Extract the [X, Y] coordinate from the center of the cell holding the provided text.  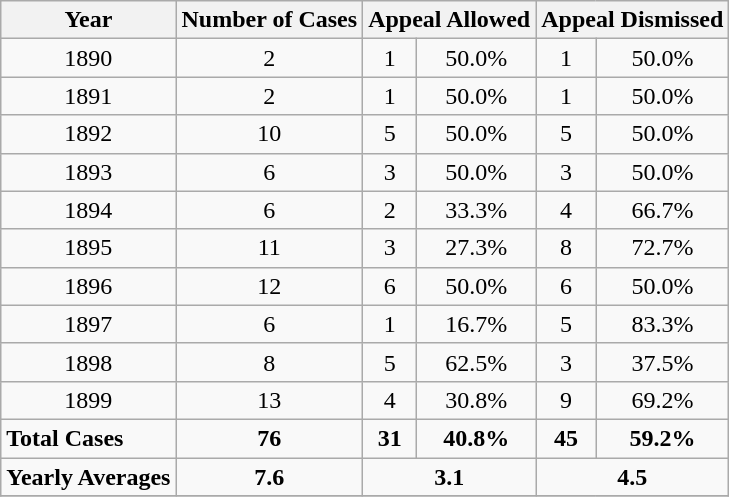
27.3% [476, 248]
69.2% [662, 400]
9 [566, 400]
30.8% [476, 400]
13 [270, 400]
3.1 [450, 477]
11 [270, 248]
83.3% [662, 324]
76 [270, 438]
1897 [88, 324]
10 [270, 134]
1893 [88, 172]
12 [270, 286]
40.8% [476, 438]
1894 [88, 210]
1895 [88, 248]
31 [390, 438]
7.6 [270, 477]
16.7% [476, 324]
59.2% [662, 438]
1890 [88, 58]
Yearly Averages [88, 477]
37.5% [662, 362]
Number of Cases [270, 20]
62.5% [476, 362]
72.7% [662, 248]
Total Cases [88, 438]
66.7% [662, 210]
1892 [88, 134]
Year [88, 20]
Appeal Dismissed [632, 20]
33.3% [476, 210]
Appeal Allowed [450, 20]
1898 [88, 362]
1896 [88, 286]
1899 [88, 400]
1891 [88, 96]
4.5 [632, 477]
45 [566, 438]
